Locate the cell with the specified text and output its [X, Y] center coordinate. 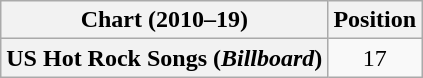
Position [375, 20]
US Hot Rock Songs (Billboard) [164, 58]
17 [375, 58]
Chart (2010–19) [164, 20]
